Determine the [X, Y] coordinate at the center of the cell enclosing the given text.  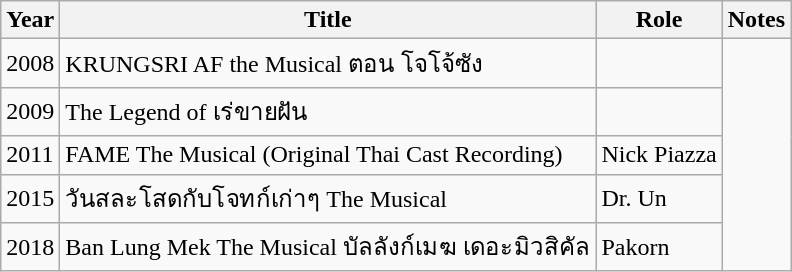
Pakorn [659, 248]
Title [328, 20]
Ban Lung Mek The Musical บัลลังก์เมฆ เดอะมิวสิคัล [328, 248]
2018 [30, 248]
2011 [30, 155]
2015 [30, 198]
KRUNGSRI AF the Musical ตอน โจโจ้ซัง [328, 64]
2009 [30, 112]
Dr. Un [659, 198]
The Legend of เร่ขายฝัน [328, 112]
Nick Piazza [659, 155]
FAME The Musical (Original Thai Cast Recording) [328, 155]
Role [659, 20]
Notes [756, 20]
2008 [30, 64]
วันสละโสดกับโจทก์เก่าๆ The Musical [328, 198]
Year [30, 20]
